Identify which cell holds the provided text, then report its (X, Y) central coordinate. 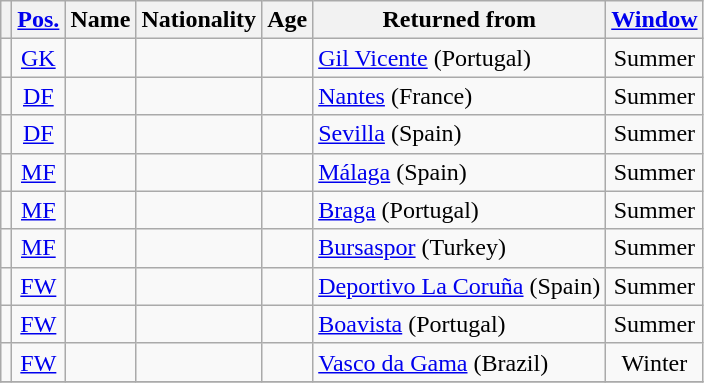
Braga (Portugal) (460, 210)
Gil Vicente (Portugal) (460, 58)
Age (288, 20)
Nantes (France) (460, 96)
Winter (654, 362)
Vasco da Gama (Brazil) (460, 362)
Boavista (Portugal) (460, 324)
Returned from (460, 20)
Pos. (38, 20)
Sevilla (Spain) (460, 134)
Málaga (Spain) (460, 172)
Nationality (199, 20)
Window (654, 20)
Deportivo La Coruña (Spain) (460, 286)
Name (100, 20)
GK (38, 58)
Bursaspor (Turkey) (460, 248)
